Return (x, y) of the center of cell containing provided text 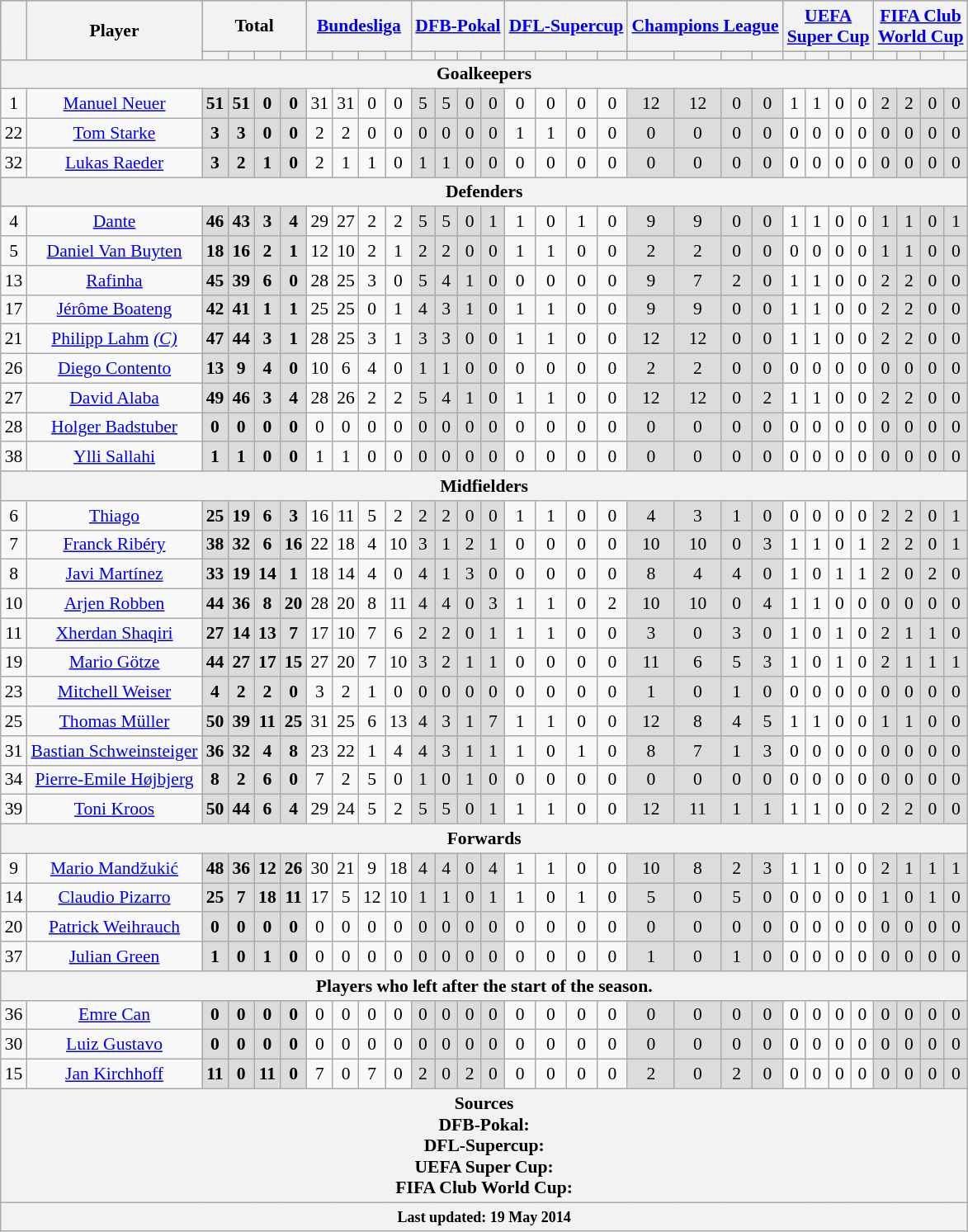
Goalkeepers (484, 74)
Julian Green (114, 956)
Arjen Robben (114, 604)
Last updated: 19 May 2014 (484, 1217)
Pierre-Emile Højbjerg (114, 780)
43 (241, 222)
Rafinha (114, 281)
FIFA ClubWorld Cup (921, 26)
Mitchell Weiser (114, 692)
Champions League (705, 26)
Thiago (114, 516)
Daniel Van Buyten (114, 251)
Defenders (484, 192)
Midfielders (484, 486)
UEFASuper Cup (829, 26)
Luiz Gustavo (114, 1045)
Mario Mandžukić (114, 868)
Manuel Neuer (114, 104)
Total (254, 26)
Xherdan Shaqiri (114, 633)
Emre Can (114, 1015)
Thomas Müller (114, 721)
Dante (114, 222)
47 (215, 339)
Patrick Weihrauch (114, 928)
Player (114, 30)
Toni Kroos (114, 810)
41 (241, 309)
Philipp Lahm (C) (114, 339)
SourcesDFB-Pokal:DFL-Supercup:UEFA Super Cup:FIFA Club World Cup: (484, 1145)
24 (346, 810)
David Alaba (114, 398)
Players who left after the start of the season. (484, 986)
34 (14, 780)
Forwards (484, 839)
45 (215, 281)
Bundesliga (358, 26)
48 (215, 868)
Claudio Pizarro (114, 898)
Tom Starke (114, 134)
37 (14, 956)
Lukas Raeder (114, 163)
Jérôme Boateng (114, 309)
49 (215, 398)
Jan Kirchhoff (114, 1074)
33 (215, 574)
Javi Martínez (114, 574)
Ylli Sallahi (114, 457)
Mario Götze (114, 663)
42 (215, 309)
DFB-Pokal (457, 26)
Holger Badstuber (114, 427)
Bastian Schweinsteiger (114, 751)
Diego Contento (114, 369)
Franck Ribéry (114, 545)
DFL-Supercup (566, 26)
